Detect which cell encompasses the target text, then output its (x, y) center coordinate. 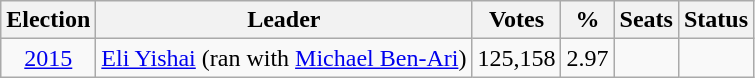
Leader (284, 20)
Votes (516, 20)
Seats (646, 20)
2015 (48, 58)
Eli Yishai (ran with Michael Ben-Ari) (284, 58)
Status (716, 20)
125,158 (516, 58)
% (588, 20)
2.97 (588, 58)
Election (48, 20)
